Provide the [X, Y] coordinate of the cell's center where the given text is located.  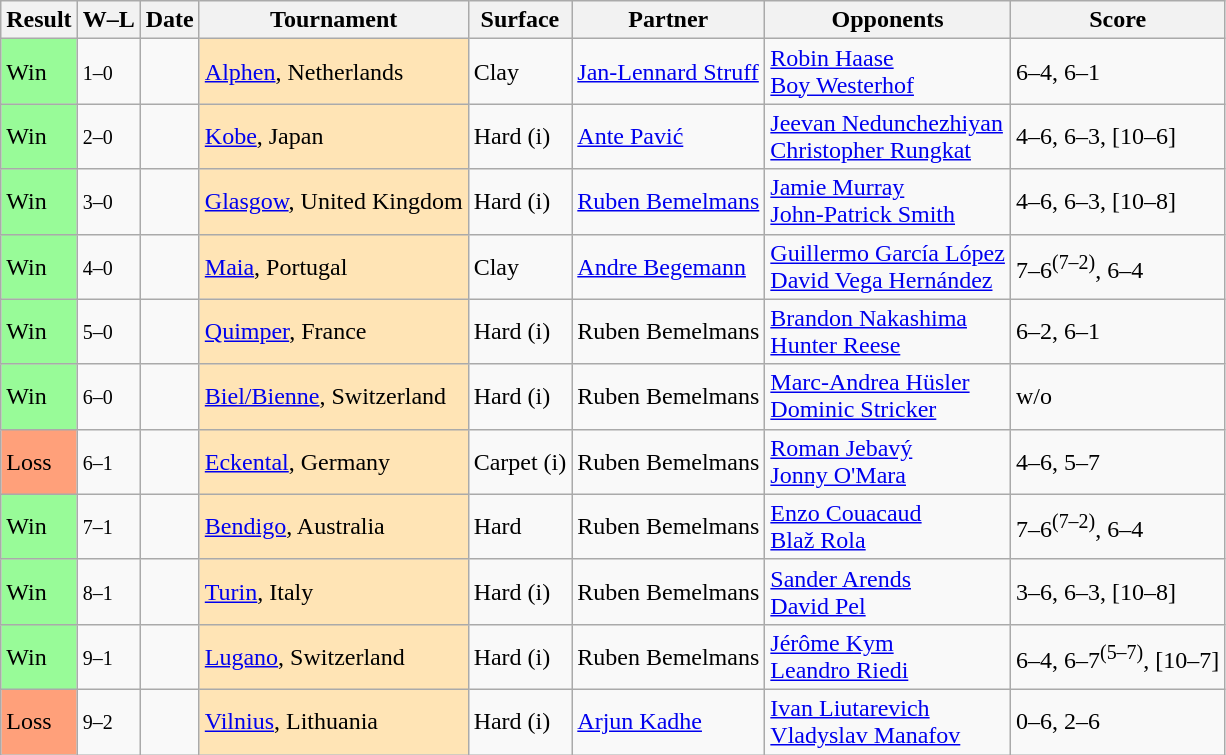
Date [170, 20]
3–6, 6–3, [10–8] [1117, 592]
Marc-Andrea Hüsler Dominic Stricker [888, 396]
Ante Pavić [668, 136]
Glasgow, United Kingdom [334, 202]
Jeevan Nedunchezhiyan Christopher Rungkat [888, 136]
W–L [108, 20]
Result [39, 20]
4–6, 6–3, [10–6] [1117, 136]
Quimper, France [334, 332]
6–4, 6–7(5–7), [10–7] [1117, 656]
Turin, Italy [334, 592]
Arjun Kadhe [668, 722]
Guillermo García López David Vega Hernández [888, 266]
Enzo Couacaud Blaž Rola [888, 526]
6–1 [108, 462]
Vilnius, Lithuania [334, 722]
2–0 [108, 136]
w/o [1117, 396]
Brandon Nakashima Hunter Reese [888, 332]
3–0 [108, 202]
Biel/Bienne, Switzerland [334, 396]
9–1 [108, 656]
Sander Arends David Pel [888, 592]
Jan-Lennard Struff [668, 72]
1–0 [108, 72]
4–6, 5–7 [1117, 462]
9–2 [108, 722]
Roman Jebavý Jonny O'Mara [888, 462]
7–1 [108, 526]
Opponents [888, 20]
Kobe, Japan [334, 136]
Bendigo, Australia [334, 526]
Maia, Portugal [334, 266]
0–6, 2–6 [1117, 722]
8–1 [108, 592]
Jérôme Kym Leandro Riedi [888, 656]
Score [1117, 20]
5–0 [108, 332]
6–4, 6–1 [1117, 72]
Carpet (i) [520, 462]
Tournament [334, 20]
Andre Begemann [668, 266]
Ivan Liutarevich Vladyslav Manafov [888, 722]
6–0 [108, 396]
Partner [668, 20]
6–2, 6–1 [1117, 332]
4–6, 6–3, [10–8] [1117, 202]
Alphen, Netherlands [334, 72]
Surface [520, 20]
4–0 [108, 266]
Robin Haase Boy Westerhof [888, 72]
Hard [520, 526]
Lugano, Switzerland [334, 656]
Eckental, Germany [334, 462]
Jamie Murray John-Patrick Smith [888, 202]
